Locate the cell with the specified text and output its [X, Y] center coordinate. 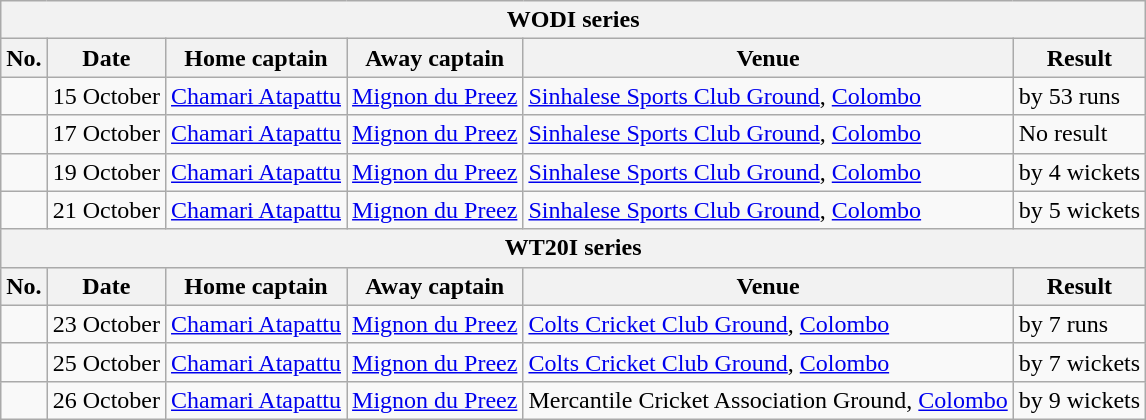
by 7 wickets [1079, 362]
by 5 wickets [1079, 210]
19 October [106, 172]
WODI series [574, 20]
25 October [106, 362]
No result [1079, 134]
15 October [106, 96]
by 4 wickets [1079, 172]
by 53 runs [1079, 96]
by 7 runs [1079, 324]
26 October [106, 400]
17 October [106, 134]
23 October [106, 324]
Mercantile Cricket Association Ground, Colombo [768, 400]
WT20I series [574, 248]
21 October [106, 210]
by 9 wickets [1079, 400]
